Return [X, Y] of the center of cell containing provided text 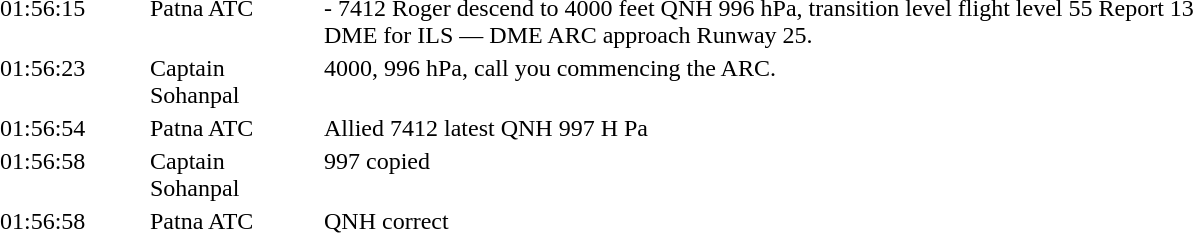
Patna ATC [234, 128]
